Return [x, y] of the center of cell containing provided text 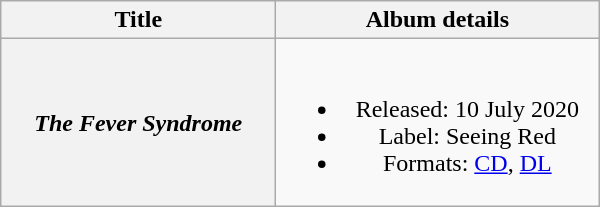
Released: 10 July 2020Label: Seeing RedFormats: CD, DL [438, 122]
Album details [438, 20]
The Fever Syndrome [138, 122]
Title [138, 20]
